For the text-containing cell, return its midpoint in [x, y] coordinate format. 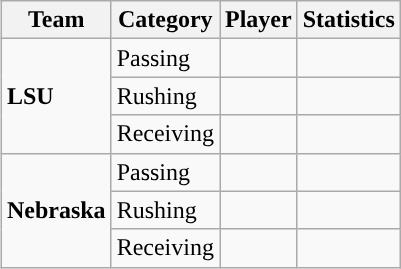
Category [165, 20]
LSU [56, 96]
Team [56, 20]
Statistics [348, 20]
Player [259, 20]
Nebraska [56, 210]
